Extract the (X, Y) coordinate from the center of the cell holding the provided text.  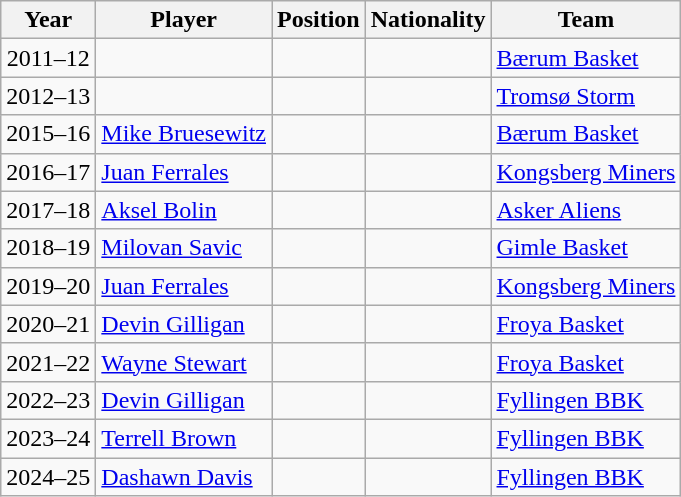
Position (319, 20)
Gimle Basket (586, 248)
Mike Bruesewitz (184, 134)
Milovan Savic (184, 248)
2020–21 (48, 324)
2011–12 (48, 58)
Year (48, 20)
2015–16 (48, 134)
Tromsø Storm (586, 96)
Team (586, 20)
2022–23 (48, 400)
Asker Aliens (586, 210)
Aksel Bolin (184, 210)
2019–20 (48, 286)
2024–25 (48, 477)
Nationality (428, 20)
2018–19 (48, 248)
Terrell Brown (184, 438)
Wayne Stewart (184, 362)
2016–17 (48, 172)
2017–18 (48, 210)
Player (184, 20)
Dashawn Davis (184, 477)
2023–24 (48, 438)
2012–13 (48, 96)
2021–22 (48, 362)
